Search for the cell housing the specified text and yield its (X, Y) center coordinate. 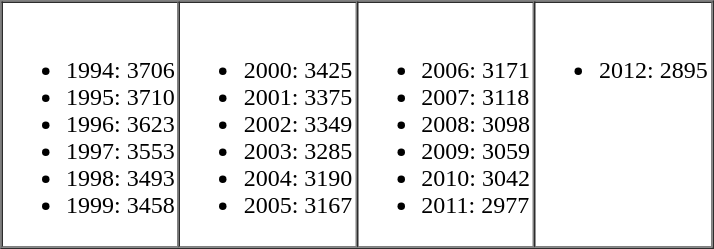
1994: 37061995: 37101996: 36231997: 35531998: 34931999: 3458 (91, 125)
2012: 2895 (624, 125)
2006: 31712007: 31182008: 30982009: 30592010: 30422011: 2977 (446, 125)
2000: 34252001: 33752002: 33492003: 32852004: 31902005: 3167 (268, 125)
